Return [x, y] of the center of cell containing provided text 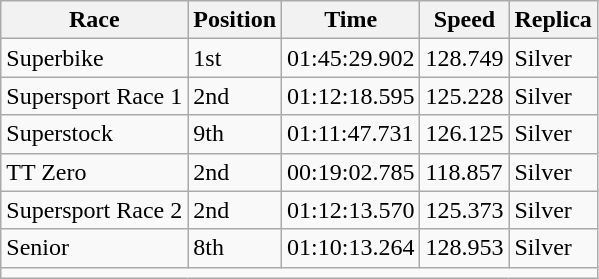
9th [235, 134]
Supersport Race 1 [94, 96]
01:45:29.902 [351, 58]
00:19:02.785 [351, 172]
128.953 [464, 248]
Race [94, 20]
Superstock [94, 134]
01:11:47.731 [351, 134]
TT Zero [94, 172]
Supersport Race 2 [94, 210]
01:12:18.595 [351, 96]
118.857 [464, 172]
1st [235, 58]
125.373 [464, 210]
126.125 [464, 134]
Replica [553, 20]
01:10:13.264 [351, 248]
Time [351, 20]
128.749 [464, 58]
01:12:13.570 [351, 210]
Position [235, 20]
8th [235, 248]
Speed [464, 20]
Senior [94, 248]
Superbike [94, 58]
125.228 [464, 96]
